Output the (X, Y) coordinate of the center of the cell containing the given text.  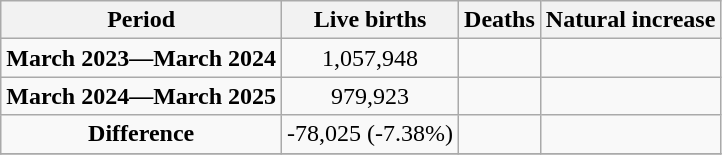
March 2023—March 2024 (142, 58)
Deaths (500, 20)
Period (142, 20)
979,923 (370, 96)
1,057,948 (370, 58)
-78,025 (-7.38%) (370, 134)
Difference (142, 134)
Live births (370, 20)
Natural increase (630, 20)
March 2024—March 2025 (142, 96)
